Locate the cell with the specified text and output its (x, y) center coordinate. 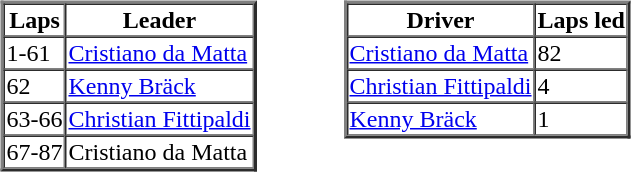
Laps led (582, 20)
67-87 (35, 152)
1-61 (35, 52)
63-66 (35, 118)
Driver (441, 20)
Laps (35, 20)
62 (35, 86)
1 (582, 118)
82 (582, 52)
4 (582, 86)
Leader (159, 20)
